Scan for the cell matching the given text and deliver its [x, y] coordinate at center. 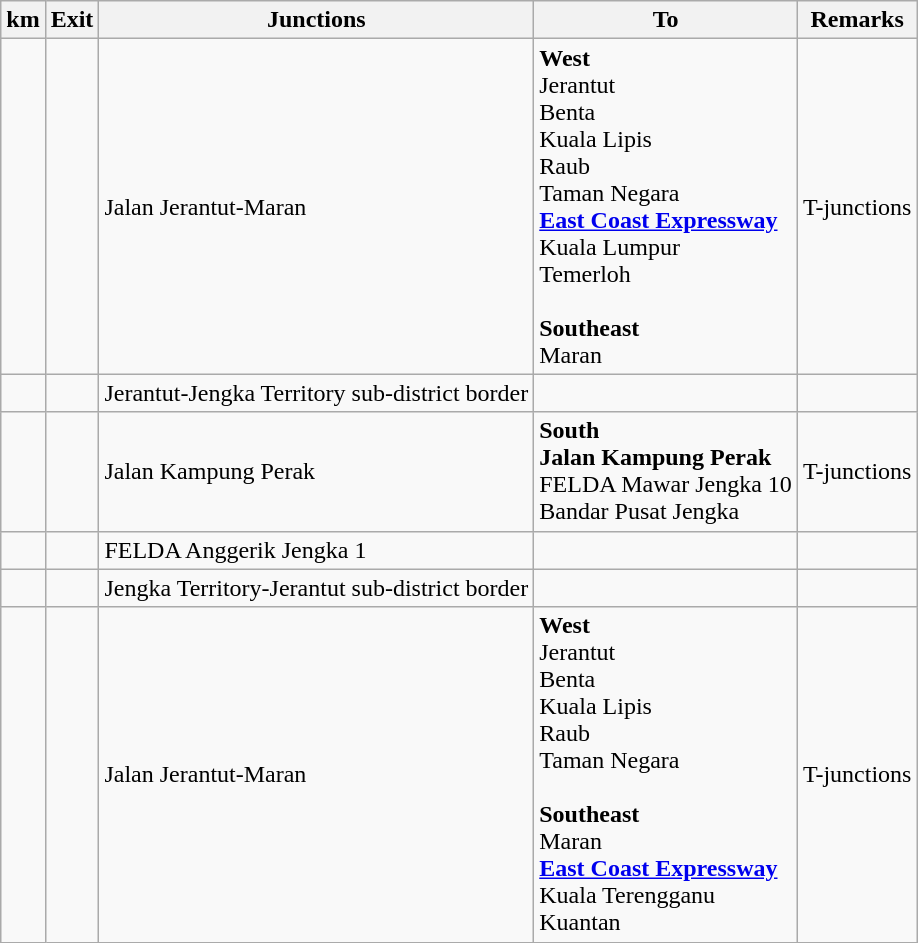
Exit [72, 20]
West Jerantut BentaKuala LipisRaubTaman NegaraSoutheastMaran East Coast ExpresswayKuala TerengganuKuantan [666, 774]
Jerantut-Jengka Territory sub-district border [316, 393]
Junctions [316, 20]
FELDA Anggerik Jengka 1 [316, 550]
SouthJalan Kampung PerakFELDA Mawar Jengka 10Bandar Pusat Jengka [666, 472]
km [23, 20]
West Jerantut BentaKuala LipisRaubTaman Negara East Coast ExpresswayKuala LumpurTemerlohSoutheastMaran [666, 206]
To [666, 20]
Jengka Territory-Jerantut sub-district border [316, 588]
Remarks [857, 20]
Jalan Kampung Perak [316, 472]
